Extract the [X, Y] coordinate from the center of the cell holding the provided text.  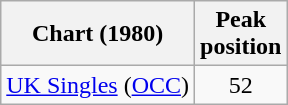
52 [241, 85]
Peakposition [241, 34]
UK Singles (OCC) [98, 85]
Chart (1980) [98, 34]
